From the cell containing the given text, extract its center point as [x, y] coordinate. 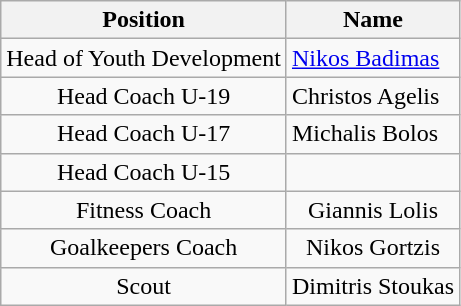
Name [372, 20]
Head Coach U-19 [144, 96]
Dimitris Stoukas [372, 286]
Goalkeepers Coach [144, 248]
Head of Youth Development [144, 58]
Head Coach U-17 [144, 134]
Scout [144, 286]
Position [144, 20]
Christos Agelis [372, 96]
Giannis Lolis [372, 210]
Fitness Coach [144, 210]
Head Coach U-15 [144, 172]
Nikos Gortzis [372, 248]
Nikos Badimas [372, 58]
Michalis Bolos [372, 134]
